Pinpoint the cell where the given text exists, returning its [X, Y] midpoint coordinate. 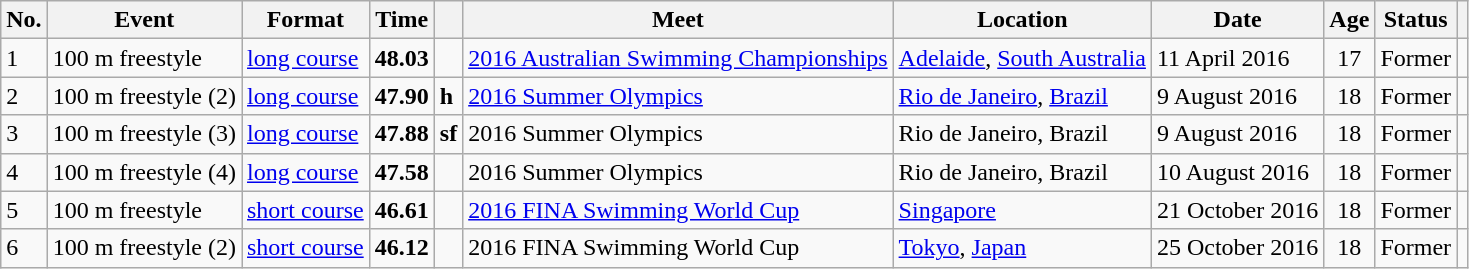
47.90 [402, 96]
5 [24, 210]
Time [402, 20]
6 [24, 248]
48.03 [402, 58]
Tokyo, Japan [1022, 248]
Age [1350, 20]
2016 Australian Swimming Championships [678, 58]
Status [1416, 20]
Location [1022, 20]
Event [144, 20]
21 October 2016 [1237, 210]
h [448, 96]
2 [24, 96]
47.58 [402, 172]
100 m freestyle (4) [144, 172]
No. [24, 20]
1 [24, 58]
46.12 [402, 248]
25 October 2016 [1237, 248]
46.61 [402, 210]
47.88 [402, 134]
3 [24, 134]
Singapore [1022, 210]
Date [1237, 20]
Format [306, 20]
10 August 2016 [1237, 172]
11 April 2016 [1237, 58]
4 [24, 172]
Meet [678, 20]
100 m freestyle (3) [144, 134]
17 [1350, 58]
sf [448, 134]
Adelaide, South Australia [1022, 58]
